Provide the [x, y] coordinate of the cell's center where the given text is located.  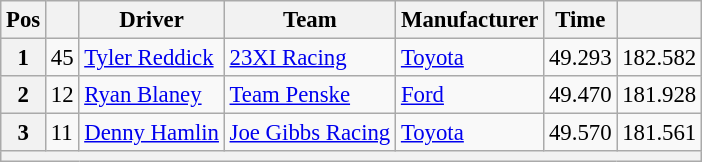
3 [24, 133]
49.293 [580, 58]
Ryan Blaney [152, 95]
Team Penske [310, 95]
Manufacturer [470, 20]
Time [580, 20]
Tyler Reddick [152, 58]
12 [62, 95]
45 [62, 58]
Ford [470, 95]
182.582 [660, 58]
Denny Hamlin [152, 133]
11 [62, 133]
1 [24, 58]
Team [310, 20]
49.470 [580, 95]
2 [24, 95]
49.570 [580, 133]
181.928 [660, 95]
Driver [152, 20]
181.561 [660, 133]
23XI Racing [310, 58]
Pos [24, 20]
Joe Gibbs Racing [310, 133]
